Find where the given text appears and provide that cell's center as (x, y) coordinate. 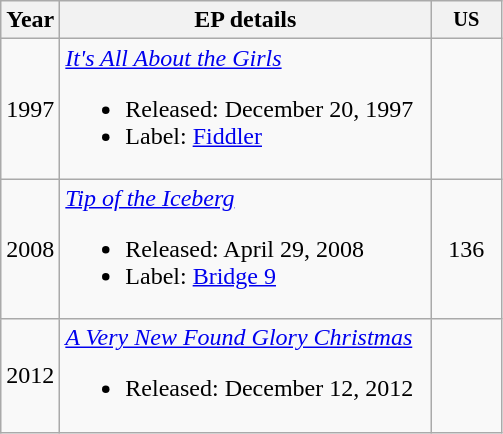
EP details (246, 20)
136 (466, 249)
It's All About the GirlsReleased: December 20, 1997Label: Fiddler (246, 109)
1997 (30, 109)
2012 (30, 376)
US (466, 20)
2008 (30, 249)
Year (30, 20)
A Very New Found Glory ChristmasReleased: December 12, 2012 (246, 376)
Tip of the IcebergReleased: April 29, 2008Label: Bridge 9 (246, 249)
